Search for the cell housing the specified text and yield its (x, y) center coordinate. 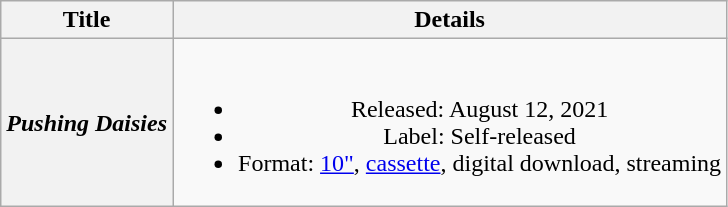
Released: August 12, 2021Label: Self-releasedFormat: 10", cassette, digital download, streaming (450, 122)
Details (450, 20)
Title (87, 20)
Pushing Daisies (87, 122)
